For the text-containing cell, return its midpoint in (x, y) coordinate format. 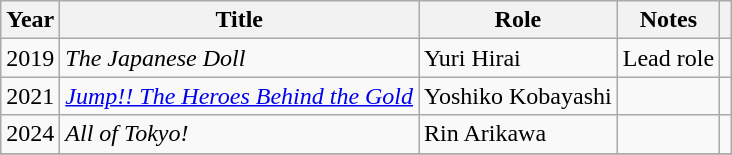
Yoshiko Kobayashi (518, 96)
2019 (30, 58)
Title (240, 20)
Jump!! The Heroes Behind the Gold (240, 96)
Notes (668, 20)
The Japanese Doll (240, 58)
Year (30, 20)
All of Tokyo! (240, 134)
Lead role (668, 58)
Rin Arikawa (518, 134)
2024 (30, 134)
Role (518, 20)
2021 (30, 96)
Yuri Hirai (518, 58)
